Identify which cell holds the provided text, then report its [X, Y] central coordinate. 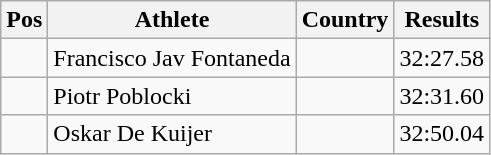
Pos [24, 20]
32:50.04 [442, 134]
Country [345, 20]
32:31.60 [442, 96]
Oskar De Kuijer [172, 134]
Francisco Jav Fontaneda [172, 58]
Piotr Poblocki [172, 96]
32:27.58 [442, 58]
Athlete [172, 20]
Results [442, 20]
